Return [x, y] of the center of cell containing provided text 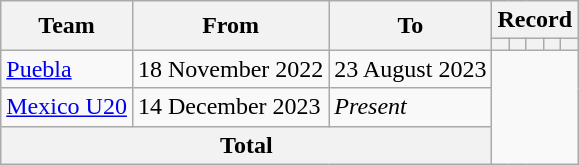
To [410, 26]
Record [535, 20]
23 August 2023 [410, 69]
Puebla [67, 69]
Present [410, 107]
14 December 2023 [230, 107]
Mexico U20 [67, 107]
Total [246, 145]
From [230, 26]
Team [67, 26]
18 November 2022 [230, 69]
